Scan for the cell matching the given text and deliver its (x, y) coordinate at center. 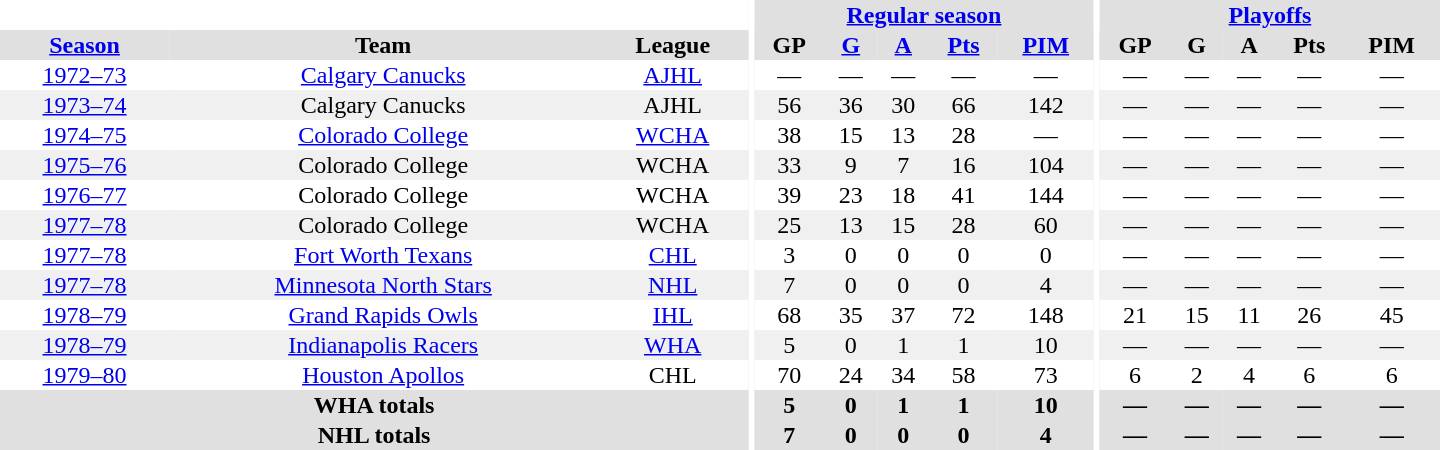
Fort Worth Texans (383, 255)
35 (851, 315)
1973–74 (84, 105)
NHL totals (374, 435)
26 (1309, 315)
45 (1392, 315)
18 (903, 195)
16 (963, 165)
League (672, 45)
Indianapolis Racers (383, 345)
1975–76 (84, 165)
37 (903, 315)
WHA (672, 345)
68 (790, 315)
Houston Apollos (383, 375)
33 (790, 165)
104 (1046, 165)
WHA totals (374, 405)
70 (790, 375)
1972–73 (84, 75)
36 (851, 105)
148 (1046, 315)
1976–77 (84, 195)
34 (903, 375)
Regular season (924, 15)
66 (963, 105)
1979–80 (84, 375)
25 (790, 225)
IHL (672, 315)
58 (963, 375)
NHL (672, 285)
2 (1196, 375)
23 (851, 195)
Season (84, 45)
Team (383, 45)
24 (851, 375)
73 (1046, 375)
30 (903, 105)
11 (1249, 315)
9 (851, 165)
41 (963, 195)
72 (963, 315)
21 (1136, 315)
Grand Rapids Owls (383, 315)
39 (790, 195)
3 (790, 255)
Playoffs (1270, 15)
Minnesota North Stars (383, 285)
144 (1046, 195)
142 (1046, 105)
60 (1046, 225)
38 (790, 135)
56 (790, 105)
1974–75 (84, 135)
